Determine the (X, Y) coordinate at the center of the cell enclosing the given text.  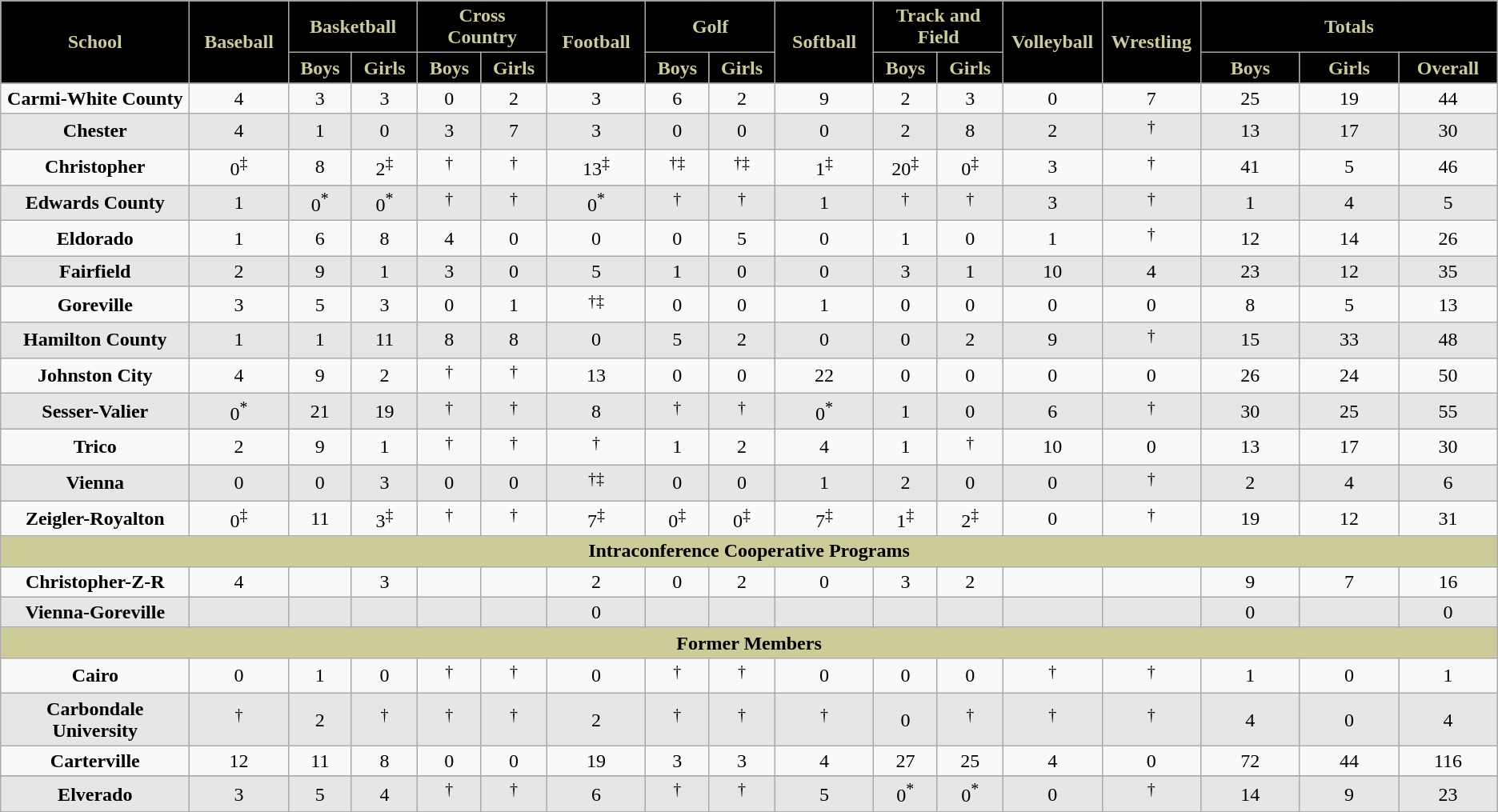
22 (824, 376)
Basketball (352, 27)
Wrestling (1152, 42)
Sesser-Valier (95, 411)
33 (1349, 341)
Golf (711, 27)
Former Members (749, 642)
Carmi-White County (95, 98)
55 (1448, 411)
13‡ (596, 166)
Volleyball (1052, 42)
20‡ (906, 166)
Eldorado (95, 238)
48 (1448, 341)
15 (1251, 341)
Edwards County (95, 203)
16 (1448, 582)
31 (1448, 518)
Johnston City (95, 376)
Hamilton County (95, 341)
35 (1448, 271)
41 (1251, 166)
Baseball (239, 42)
Vienna-Goreville (95, 612)
72 (1251, 761)
21 (320, 411)
Carterville (95, 761)
School (95, 42)
Vienna (95, 483)
Cairo (95, 675)
Football (596, 42)
Elverado (95, 794)
Fairfield (95, 271)
Totals (1349, 27)
Goreville (95, 304)
Cross Country (482, 27)
Chester (95, 131)
46 (1448, 166)
Softball (824, 42)
116 (1448, 761)
Intraconference Cooperative Programs (749, 551)
Zeigler-Royalton (95, 518)
50 (1448, 376)
Trico (95, 446)
3‡ (384, 518)
Track and Field (939, 27)
Overall (1448, 68)
27 (906, 761)
24 (1349, 376)
Christopher-Z-R (95, 582)
Christopher (95, 166)
Carbondale University (95, 720)
